Find where the given text appears and provide that cell's center as [X, Y] coordinate. 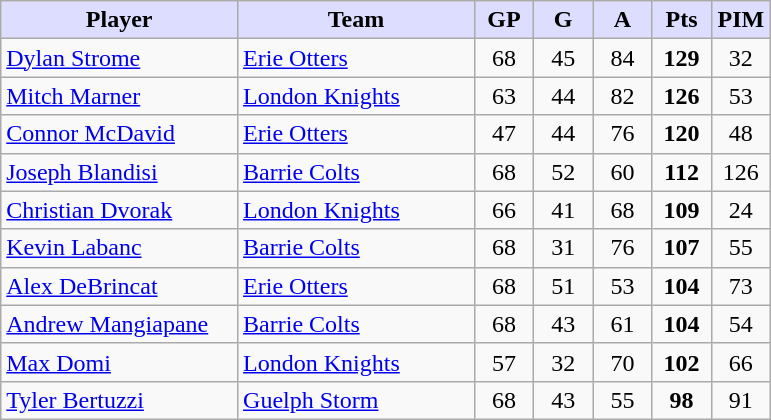
Guelph Storm [356, 400]
A [622, 20]
91 [740, 400]
Andrew Mangiapane [120, 324]
63 [504, 96]
G [564, 20]
GP [504, 20]
24 [740, 210]
98 [682, 400]
Mitch Marner [120, 96]
Dylan Strome [120, 58]
57 [504, 362]
Player [120, 20]
109 [682, 210]
52 [564, 172]
48 [740, 134]
PIM [740, 20]
Pts [682, 20]
107 [682, 248]
82 [622, 96]
Alex DeBrincat [120, 286]
Connor McDavid [120, 134]
129 [682, 58]
60 [622, 172]
120 [682, 134]
61 [622, 324]
73 [740, 286]
41 [564, 210]
Kevin Labanc [120, 248]
70 [622, 362]
Team [356, 20]
84 [622, 58]
45 [564, 58]
54 [740, 324]
51 [564, 286]
Christian Dvorak [120, 210]
Max Domi [120, 362]
47 [504, 134]
Joseph Blandisi [120, 172]
31 [564, 248]
102 [682, 362]
112 [682, 172]
Tyler Bertuzzi [120, 400]
